From the cell containing the given text, extract its center point as (x, y) coordinate. 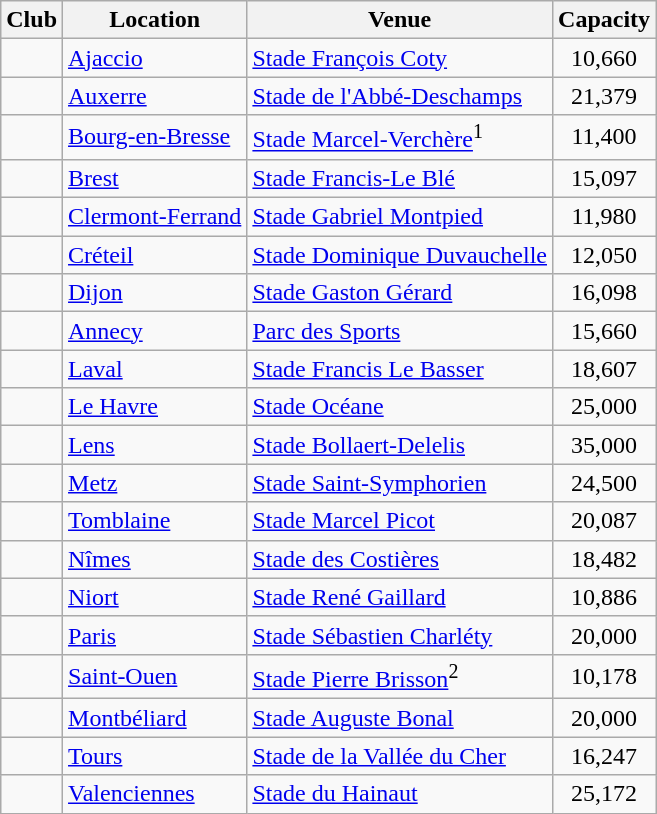
Club (32, 20)
Stade Saint-Symphorien (400, 483)
11,980 (604, 217)
Tomblaine (155, 521)
Ajaccio (155, 58)
Nîmes (155, 559)
11,400 (604, 138)
Stade Océane (400, 407)
15,660 (604, 331)
Stade de l'Abbé-Deschamps (400, 96)
Parc des Sports (400, 331)
Stade Gabriel Montpied (400, 217)
Stade Francis Le Basser (400, 369)
10,660 (604, 58)
12,050 (604, 255)
Dijon (155, 293)
Stade Dominique Duvauchelle (400, 255)
Stade Marcel Picot (400, 521)
Stade Pierre Brisson2 (400, 676)
Le Havre (155, 407)
Stade Marcel-Verchère1 (400, 138)
Stade de la Vallée du Cher (400, 756)
18,482 (604, 559)
16,098 (604, 293)
Laval (155, 369)
Stade François Coty (400, 58)
Metz (155, 483)
16,247 (604, 756)
Bourg-en-Bresse (155, 138)
35,000 (604, 445)
Annecy (155, 331)
Auxerre (155, 96)
Stade René Gaillard (400, 597)
Valenciennes (155, 794)
10,178 (604, 676)
Capacity (604, 20)
Créteil (155, 255)
Niort (155, 597)
Stade Sébastien Charléty (400, 635)
18,607 (604, 369)
25,172 (604, 794)
20,087 (604, 521)
10,886 (604, 597)
Venue (400, 20)
Tours (155, 756)
Stade du Hainaut (400, 794)
25,000 (604, 407)
Location (155, 20)
Paris (155, 635)
Stade des Costières (400, 559)
Stade Auguste Bonal (400, 718)
21,379 (604, 96)
Stade Gaston Gérard (400, 293)
Lens (155, 445)
24,500 (604, 483)
Saint-Ouen (155, 676)
Clermont-Ferrand (155, 217)
Stade Bollaert-Delelis (400, 445)
Brest (155, 178)
Montbéliard (155, 718)
Stade Francis-Le Blé (400, 178)
15,097 (604, 178)
